Locate the cell with the specified text and output its (X, Y) center coordinate. 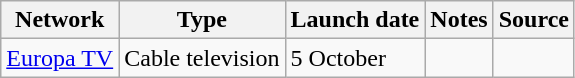
Source (534, 20)
Type (202, 20)
5 October (355, 58)
Launch date (355, 20)
Europa TV (60, 58)
Notes (459, 20)
Network (60, 20)
Cable television (202, 58)
